Provide the [X, Y] coordinate of the cell's center where the given text is located.  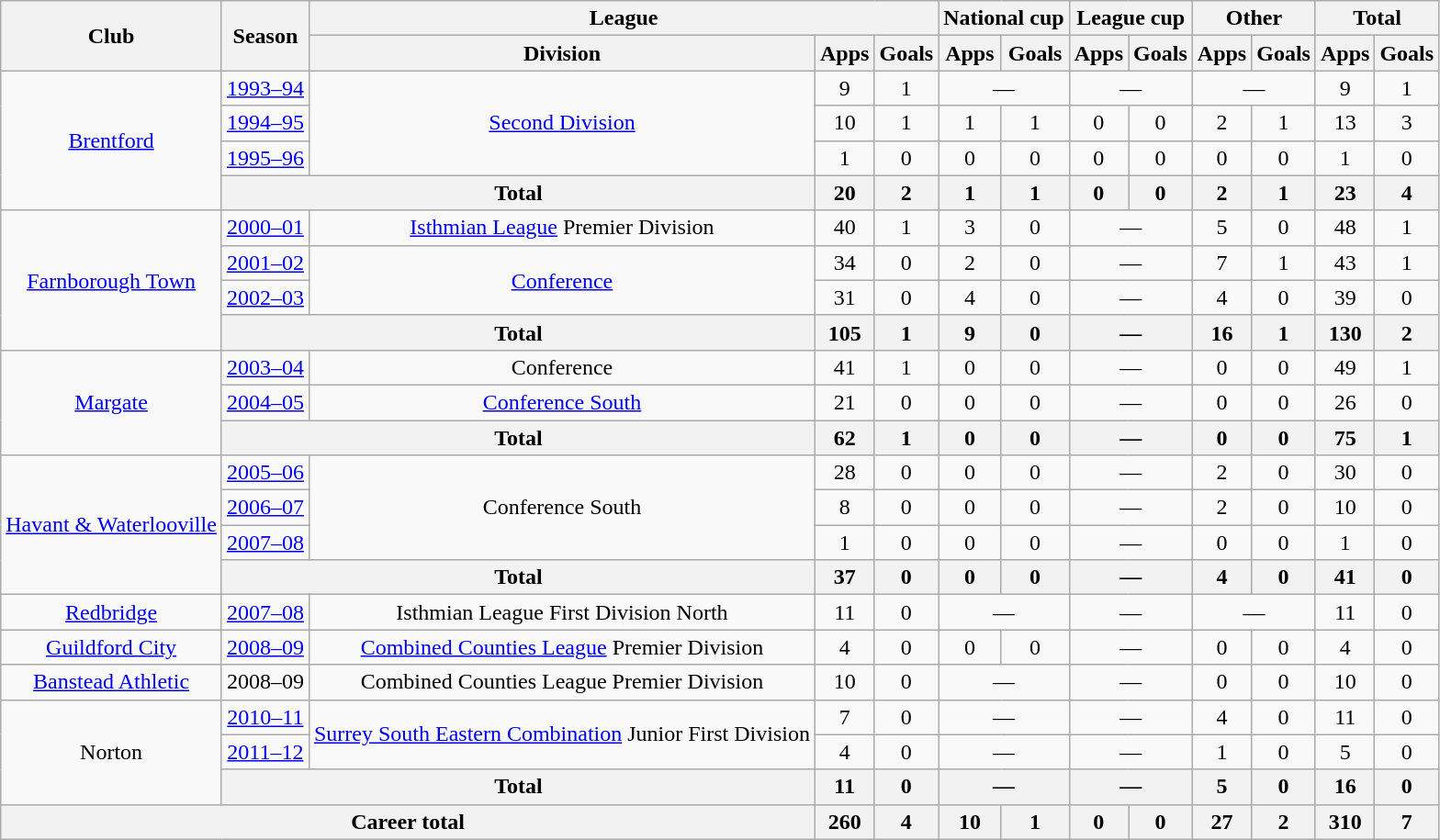
1995–96 [264, 158]
2003–04 [264, 367]
27 [1221, 822]
8 [845, 508]
20 [845, 193]
23 [1344, 193]
1994–95 [264, 123]
26 [1344, 402]
Norton [112, 752]
National cup [1004, 18]
2000–01 [264, 228]
48 [1344, 228]
Farnborough Town [112, 280]
Isthmian League Premier Division [562, 228]
Career total [408, 822]
43 [1344, 263]
310 [1344, 822]
49 [1344, 367]
League cup [1131, 18]
130 [1344, 332]
2011–12 [264, 752]
2006–07 [264, 508]
13 [1344, 123]
37 [845, 577]
2010–11 [264, 717]
Surrey South Eastern Combination Junior First Division [562, 734]
Guildford City [112, 647]
30 [1344, 473]
260 [845, 822]
2002–03 [264, 297]
Havant & Waterlooville [112, 525]
21 [845, 402]
31 [845, 297]
2005–06 [264, 473]
Other [1254, 18]
Season [264, 36]
Isthmian League First Division North [562, 612]
28 [845, 473]
League [623, 18]
75 [1344, 438]
105 [845, 332]
Banstead Athletic [112, 682]
62 [845, 438]
Margate [112, 402]
1993–94 [264, 88]
Brentford [112, 140]
40 [845, 228]
39 [1344, 297]
Division [562, 53]
Redbridge [112, 612]
2004–05 [264, 402]
Second Division [562, 123]
Club [112, 36]
34 [845, 263]
2001–02 [264, 263]
